Extract the [x, y] coordinate from the center of the cell holding the provided text.  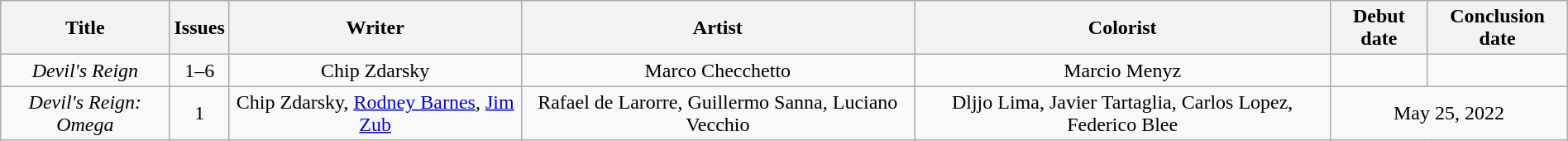
Colorist [1123, 28]
1–6 [199, 70]
Writer [375, 28]
Issues [199, 28]
Devil's Reign [85, 70]
Chip Zdarsky, Rodney Barnes, Jim Zub [375, 113]
1 [199, 113]
Title [85, 28]
May 25, 2022 [1449, 113]
Chip Zdarsky [375, 70]
Marcio Menyz [1123, 70]
Dljjo Lima, Javier Tartaglia, Carlos Lopez, Federico Blee [1123, 113]
Artist [718, 28]
Debut date [1379, 28]
Devil's Reign: Omega [85, 113]
Conclusion date [1497, 28]
Marco Checchetto [718, 70]
Rafael de Larorre, Guillermo Sanna, Luciano Vecchio [718, 113]
